Search for the cell housing the specified text and yield its (X, Y) center coordinate. 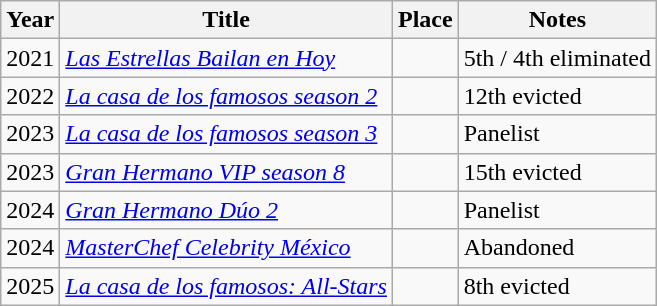
La casa de los famosos season 2 (226, 96)
2022 (30, 96)
Year (30, 20)
12th evicted (557, 96)
Title (226, 20)
MasterChef Celebrity México (226, 248)
Notes (557, 20)
2021 (30, 58)
Place (425, 20)
Las Estrellas Bailan en Hoy (226, 58)
15th evicted (557, 172)
La casa de los famosos season 3 (226, 134)
La casa de los famosos: All-Stars (226, 286)
2025 (30, 286)
Abandoned (557, 248)
8th evicted (557, 286)
5th / 4th eliminated (557, 58)
Gran Hermano VIP season 8 (226, 172)
Gran Hermano Dúo 2 (226, 210)
